Return the (x, y) coordinate for the center point of the cell that contains the specified text.  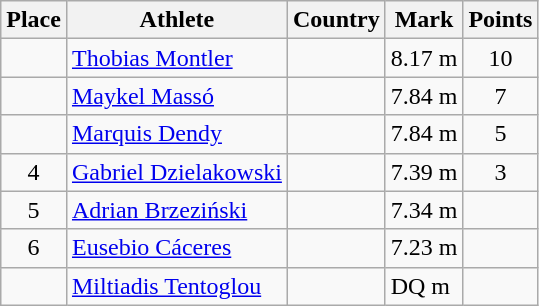
7.39 m (424, 172)
Place (34, 20)
Points (500, 20)
7.23 m (424, 248)
Country (336, 20)
Athlete (176, 20)
7.34 m (424, 210)
Mark (424, 20)
Thobias Montler (176, 58)
6 (34, 248)
8.17 m (424, 58)
4 (34, 172)
3 (500, 172)
Marquis Dendy (176, 134)
Maykel Massó (176, 96)
Gabriel Dzielakowski (176, 172)
Adrian Brzeziński (176, 210)
7 (500, 96)
Miltiadis Tentoglou (176, 286)
DQ m (424, 286)
Eusebio Cáceres (176, 248)
10 (500, 58)
